Determine the [x, y] coordinate at the center of the cell enclosing the given text.  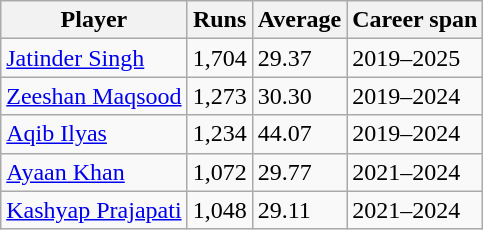
Jatinder Singh [94, 58]
Ayaan Khan [94, 172]
1,072 [220, 172]
Average [300, 20]
1,273 [220, 96]
30.30 [300, 96]
Career span [415, 20]
Runs [220, 20]
Kashyap Prajapati [94, 210]
1,048 [220, 210]
1,234 [220, 134]
Zeeshan Maqsood [94, 96]
Player [94, 20]
29.77 [300, 172]
44.07 [300, 134]
1,704 [220, 58]
2019–2025 [415, 58]
29.11 [300, 210]
29.37 [300, 58]
Aqib Ilyas [94, 134]
